From the cell containing the given text, extract its center point as (X, Y) coordinate. 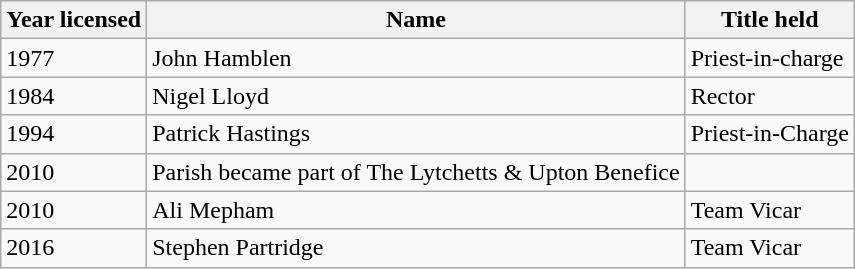
1977 (74, 58)
John Hamblen (416, 58)
Priest-in-Charge (770, 134)
Year licensed (74, 20)
Name (416, 20)
Title held (770, 20)
Stephen Partridge (416, 248)
Patrick Hastings (416, 134)
Priest-in-charge (770, 58)
Rector (770, 96)
1984 (74, 96)
Ali Mepham (416, 210)
1994 (74, 134)
Nigel Lloyd (416, 96)
Parish became part of The Lytchetts & Upton Benefice (416, 172)
2016 (74, 248)
